Return [X, Y] of the center of cell containing provided text 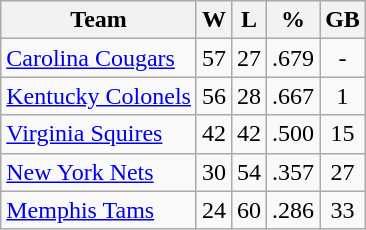
30 [214, 172]
.357 [294, 172]
New York Nets [99, 172]
Virginia Squires [99, 134]
1 [343, 96]
Kentucky Colonels [99, 96]
- [343, 58]
.500 [294, 134]
% [294, 20]
W [214, 20]
Carolina Cougars [99, 58]
24 [214, 210]
28 [250, 96]
.679 [294, 58]
57 [214, 58]
56 [214, 96]
60 [250, 210]
.286 [294, 210]
54 [250, 172]
Team [99, 20]
.667 [294, 96]
Memphis Tams [99, 210]
L [250, 20]
GB [343, 20]
33 [343, 210]
15 [343, 134]
